From the cell containing the given text, extract its center point as (x, y) coordinate. 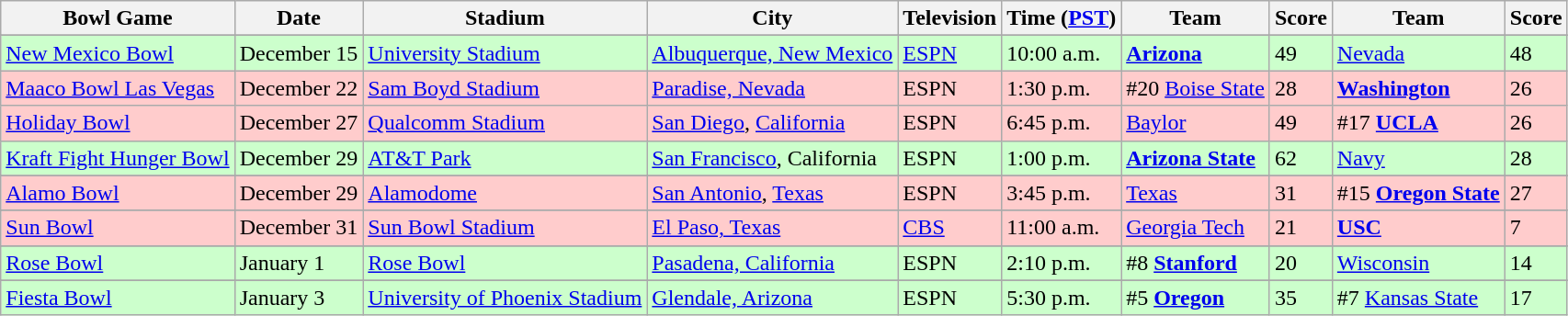
Baylor (1196, 123)
AT&T Park (506, 158)
Sam Boyd Stadium (506, 88)
#8 Stanford (1196, 263)
#15 Oregon State (1418, 193)
December 15 (299, 53)
New Mexico Bowl (118, 53)
Washington (1418, 88)
10:00 a.m. (1062, 53)
Sun Bowl (118, 228)
Paradise, Nevada (772, 88)
January 3 (299, 298)
Texas (1196, 193)
Georgia Tech (1196, 228)
Bowl Game (118, 18)
USC (1418, 228)
January 1 (299, 263)
Arizona State (1196, 158)
#5 Oregon (1196, 298)
Navy (1418, 158)
3:45 p.m. (1062, 193)
48 (1536, 53)
17 (1536, 298)
San Diego, California (772, 123)
Maaco Bowl Las Vegas (118, 88)
31 (1301, 193)
Albuquerque, New Mexico (772, 53)
Alamodome (506, 193)
Stadium (506, 18)
1:00 p.m. (1062, 158)
San Francisco, California (772, 158)
20 (1301, 263)
Date (299, 18)
Qualcomm Stadium (506, 123)
CBS (950, 228)
1:30 p.m. (1062, 88)
Kraft Fight Hunger Bowl (118, 158)
El Paso, Texas (772, 228)
#17 UCLA (1418, 123)
Sun Bowl Stadium (506, 228)
21 (1301, 228)
Holiday Bowl (118, 123)
Pasadena, California (772, 263)
Television (950, 18)
6:45 p.m. (1062, 123)
Wisconsin (1418, 263)
5:30 p.m. (1062, 298)
11:00 a.m. (1062, 228)
Nevada (1418, 53)
December 27 (299, 123)
City (772, 18)
#7 Kansas State (1418, 298)
University Stadium (506, 53)
December 31 (299, 228)
Time (PST) (1062, 18)
7 (1536, 228)
35 (1301, 298)
#20 Boise State (1196, 88)
2:10 p.m. (1062, 263)
Alamo Bowl (118, 193)
Glendale, Arizona (772, 298)
December 22 (299, 88)
14 (1536, 263)
Fiesta Bowl (118, 298)
Arizona (1196, 53)
62 (1301, 158)
27 (1536, 193)
University of Phoenix Stadium (506, 298)
San Antonio, Texas (772, 193)
